Search for the cell housing the specified text and yield its (x, y) center coordinate. 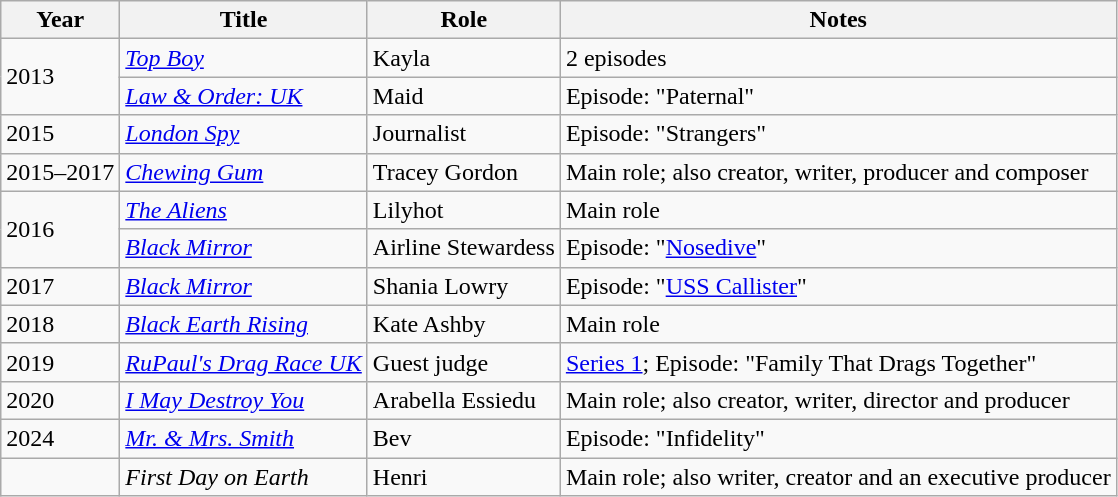
2013 (60, 77)
2017 (60, 286)
Year (60, 20)
Role (464, 20)
2015 (60, 134)
Chewing Gum (244, 172)
2015–2017 (60, 172)
Episode: "Paternal" (838, 96)
2019 (60, 362)
2 episodes (838, 58)
Episode: "Nosedive" (838, 248)
Main role; also writer, creator and an executive producer (838, 477)
London Spy (244, 134)
2018 (60, 324)
I May Destroy You (244, 400)
Mr. & Mrs. Smith (244, 438)
Guest judge (464, 362)
Kayla (464, 58)
Airline Stewardess (464, 248)
Series 1; Episode: "Family That Drags Together" (838, 362)
Maid (464, 96)
Arabella Essiedu (464, 400)
Black Earth Rising (244, 324)
Henri (464, 477)
RuPaul's Drag Race UK (244, 362)
2024 (60, 438)
Episode: "Strangers" (838, 134)
2016 (60, 229)
Main role; also creator, writer, producer and composer (838, 172)
2020 (60, 400)
Lilyhot (464, 210)
Episode: "USS Callister" (838, 286)
First Day on Earth (244, 477)
Tracey Gordon (464, 172)
Bev (464, 438)
Main role; also creator, writer, director and producer (838, 400)
Law & Order: UK (244, 96)
Kate Ashby (464, 324)
The Aliens (244, 210)
Notes (838, 20)
Journalist (464, 134)
Episode: "Infidelity" (838, 438)
Title (244, 20)
Shania Lowry (464, 286)
Top Boy (244, 58)
